Return [X, Y] of the center of cell containing provided text 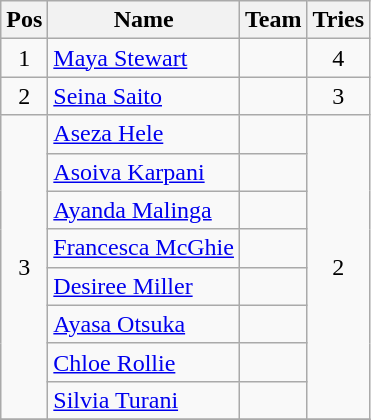
Asoiva Karpani [144, 172]
Chloe Rollie [144, 362]
Desiree Miller [144, 286]
Tries [338, 20]
Maya Stewart [144, 58]
Pos [24, 20]
Seina Saito [144, 96]
Francesca McGhie [144, 248]
Ayasa Otsuka [144, 324]
Silvia Turani [144, 400]
Aseza Hele [144, 134]
Team [273, 20]
Name [144, 20]
Ayanda Malinga [144, 210]
4 [338, 58]
1 [24, 58]
